Return (x, y) of the center of cell containing provided text 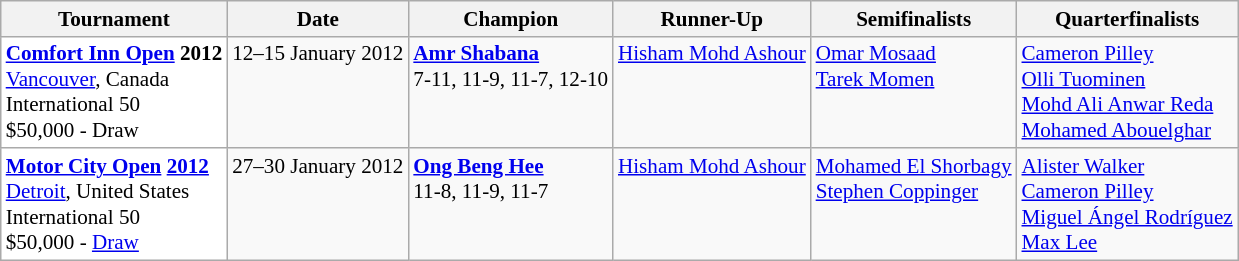
Amr Shabana7-11, 11-9, 11-7, 12-10 (510, 92)
12–15 January 2012 (318, 92)
Quarterfinalists (1128, 18)
27–30 January 2012 (318, 204)
Alister Walker Cameron Pilley Miguel Ángel Rodríguez Max Lee (1128, 204)
Comfort Inn Open 2012 Vancouver, CanadaInternational 50$50,000 - Draw (114, 92)
Ong Beng Hee11-8, 11-9, 11-7 (510, 204)
Tournament (114, 18)
Cameron Pilley Olli Tuominen Mohd Ali Anwar Reda Mohamed Abouelghar (1128, 92)
Omar Mosaad Tarek Momen (914, 92)
Champion (510, 18)
Semifinalists (914, 18)
Runner-Up (712, 18)
Motor City Open 2012 Detroit, United StatesInternational 50$50,000 - Draw (114, 204)
Date (318, 18)
Mohamed El Shorbagy Stephen Coppinger (914, 204)
